Identify which cell holds the provided text, then report its [x, y] central coordinate. 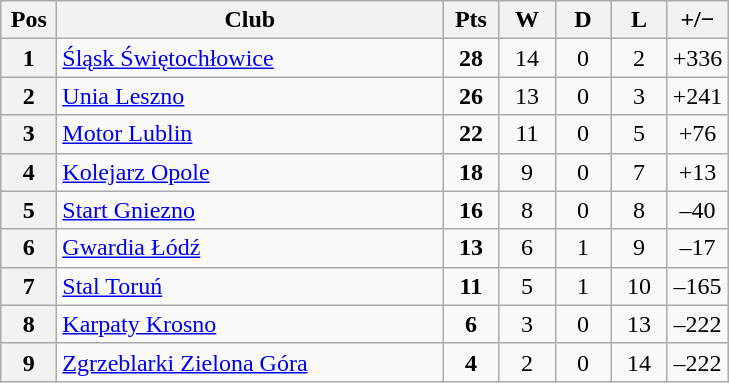
Unia Leszno [250, 96]
–17 [698, 248]
26 [471, 96]
Zgrzeblarki Zielona Góra [250, 362]
Kolejarz Opole [250, 172]
Śląsk Świętochłowice [250, 58]
D [583, 20]
L [639, 20]
–40 [698, 210]
Stal Toruń [250, 286]
+241 [698, 96]
Start Gniezno [250, 210]
Motor Lublin [250, 134]
Pos [29, 20]
Gwardia Łódź [250, 248]
16 [471, 210]
Pts [471, 20]
+76 [698, 134]
Club [250, 20]
+13 [698, 172]
10 [639, 286]
+336 [698, 58]
Karpaty Krosno [250, 324]
W [527, 20]
22 [471, 134]
+/− [698, 20]
18 [471, 172]
28 [471, 58]
–165 [698, 286]
